Return (x, y) of the center of cell containing provided text 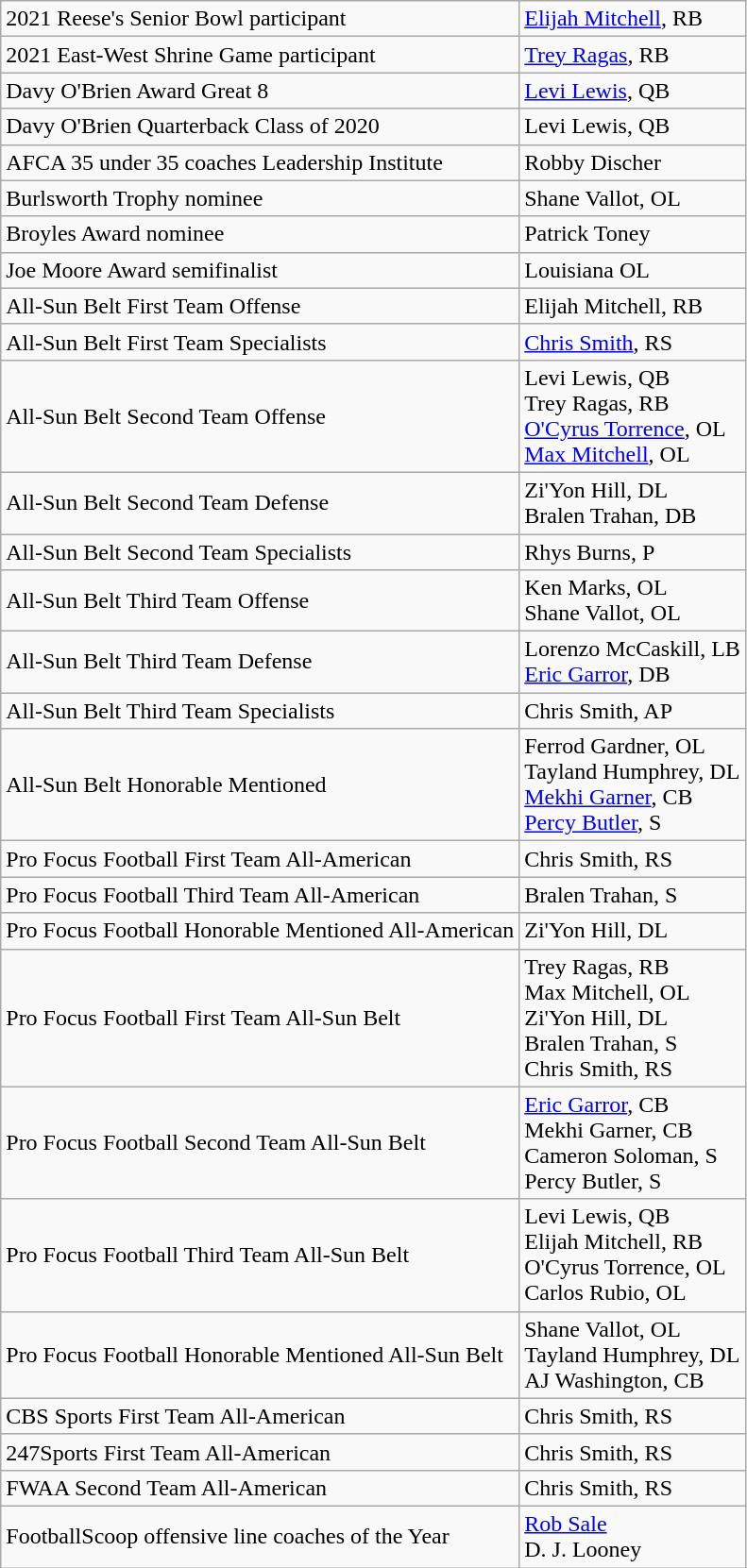
Trey Ragas, RB (633, 55)
Louisiana OL (633, 270)
Pro Focus Football Third Team All-Sun Belt (261, 1256)
FWAA Second Team All-American (261, 1488)
Lorenzo McCaskill, LBEric Garror, DB (633, 663)
Zi'Yon Hill, DLBralen Trahan, DB (633, 502)
2021 Reese's Senior Bowl participant (261, 19)
Pro Focus Football Second Team All-Sun Belt (261, 1142)
All-Sun Belt Honorable Mentioned (261, 785)
All-Sun Belt First Team Specialists (261, 342)
2021 East-West Shrine Game participant (261, 55)
Rob SaleD. J. Looney (633, 1537)
Bralen Trahan, S (633, 895)
All-Sun Belt Third Team Offense (261, 600)
Burlsworth Trophy nominee (261, 198)
Levi Lewis, QBTrey Ragas, RBO'Cyrus Torrence, OLMax Mitchell, OL (633, 415)
Chris Smith, AP (633, 711)
Broyles Award nominee (261, 234)
All-Sun Belt Second Team Specialists (261, 552)
Zi'Yon Hill, DL (633, 931)
Shane Vallot, OL (633, 198)
Pro Focus Football First Team All-Sun Belt (261, 1018)
Davy O'Brien Quarterback Class of 2020 (261, 126)
Pro Focus Football Third Team All-American (261, 895)
All-Sun Belt Third Team Defense (261, 663)
All-Sun Belt Second Team Offense (261, 415)
Pro Focus Football Honorable Mentioned All-Sun Belt (261, 1355)
All-Sun Belt Second Team Defense (261, 502)
FootballScoop offensive line coaches of the Year (261, 1537)
Trey Ragas, RBMax Mitchell, OLZi'Yon Hill, DLBralen Trahan, SChris Smith, RS (633, 1018)
Eric Garror, CBMekhi Garner, CBCameron Soloman, SPercy Butler, S (633, 1142)
All-Sun Belt Third Team Specialists (261, 711)
Shane Vallot, OLTayland Humphrey, DLAJ Washington, CB (633, 1355)
Rhys Burns, P (633, 552)
CBS Sports First Team All-American (261, 1416)
AFCA 35 under 35 coaches Leadership Institute (261, 162)
247Sports First Team All-American (261, 1452)
Ferrod Gardner, OLTayland Humphrey, DLMekhi Garner, CBPercy Butler, S (633, 785)
Pro Focus Football First Team All-American (261, 859)
Davy O'Brien Award Great 8 (261, 91)
Pro Focus Football Honorable Mentioned All-American (261, 931)
All-Sun Belt First Team Offense (261, 306)
Robby Discher (633, 162)
Levi Lewis, QBElijah Mitchell, RBO'Cyrus Torrence, OLCarlos Rubio, OL (633, 1256)
Joe Moore Award semifinalist (261, 270)
Patrick Toney (633, 234)
Ken Marks, OLShane Vallot, OL (633, 600)
